Determine the (X, Y) coordinate at the center of the cell enclosing the given text.  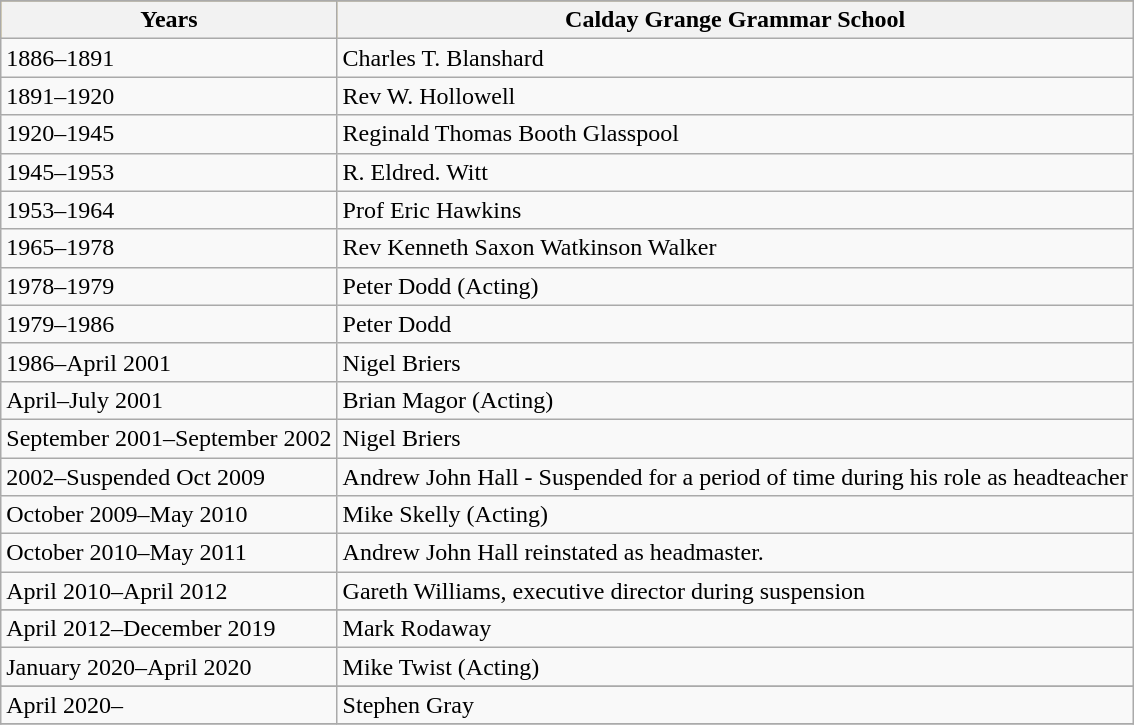
1945–1953 (169, 172)
Mark Rodaway (735, 629)
R. Eldred. Witt (735, 172)
April 2010–April 2012 (169, 591)
2002–Suspended Oct 2009 (169, 477)
Mike Skelly (Acting) (735, 515)
Rev W. Hollowell (735, 96)
September 2001–September 2002 (169, 438)
Gareth Williams, executive director during suspension (735, 591)
Peter Dodd (735, 324)
Stephen Gray (735, 705)
Peter Dodd (Acting) (735, 286)
Years (169, 20)
Prof Eric Hawkins (735, 210)
Calday Grange Grammar School (735, 20)
1978–1979 (169, 286)
October 2009–May 2010 (169, 515)
April 2020– (169, 705)
January 2020–April 2020 (169, 667)
1979–1986 (169, 324)
1891–1920 (169, 96)
Rev Kenneth Saxon Watkinson Walker (735, 248)
Mike Twist (Acting) (735, 667)
Brian Magor (Acting) (735, 400)
April 2012–December 2019 (169, 629)
April–July 2001 (169, 400)
1953–1964 (169, 210)
1886–1891 (169, 58)
Charles T. Blanshard (735, 58)
Andrew John Hall reinstated as headmaster. (735, 553)
1965–1978 (169, 248)
1920–1945 (169, 134)
1986–April 2001 (169, 362)
Reginald Thomas Booth Glasspool (735, 134)
October 2010–May 2011 (169, 553)
Andrew John Hall - Suspended for a period of time during his role as headteacher (735, 477)
